Return the [x, y] coordinate for the center point of the cell that contains the specified text.  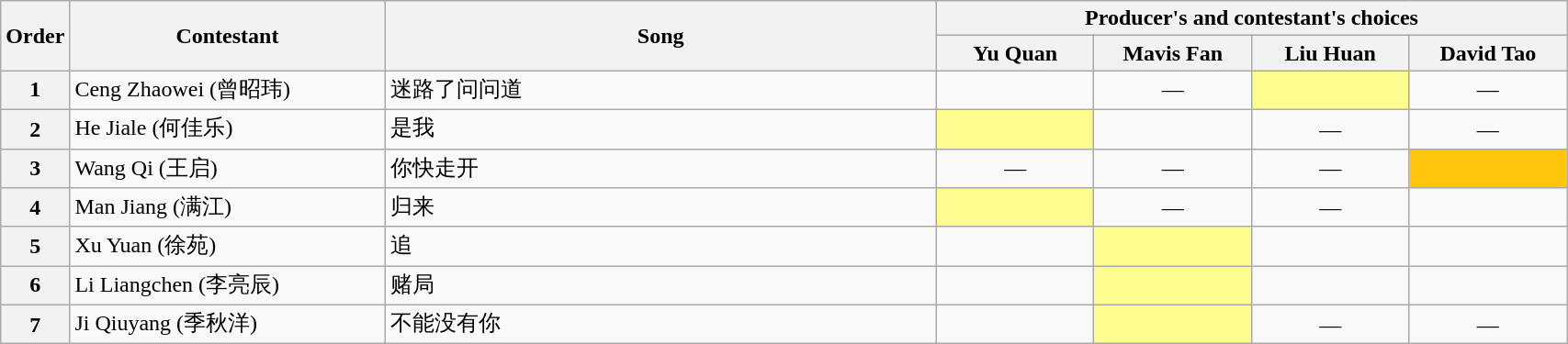
Ceng Zhaowei (曾昭玮) [228, 90]
Mavis Fan [1173, 53]
Yu Quan [1015, 53]
追 [660, 246]
归来 [660, 207]
6 [35, 286]
赌局 [660, 286]
5 [35, 246]
是我 [660, 128]
David Tao [1488, 53]
2 [35, 128]
Man Jiang (满江) [228, 207]
你快走开 [660, 169]
Xu Yuan (徐苑) [228, 246]
1 [35, 90]
He Jiale (何佳乐) [228, 128]
迷路了问问道 [660, 90]
3 [35, 169]
Wang Qi (王启) [228, 169]
Contestant [228, 36]
不能没有你 [660, 325]
Song [660, 36]
Producer's and contestant's choices [1251, 18]
Order [35, 36]
Ji Qiuyang (季秋洋) [228, 325]
4 [35, 207]
7 [35, 325]
Liu Huan [1330, 53]
Li Liangchen (李亮辰) [228, 286]
